Search for the cell housing the specified text and yield its [X, Y] center coordinate. 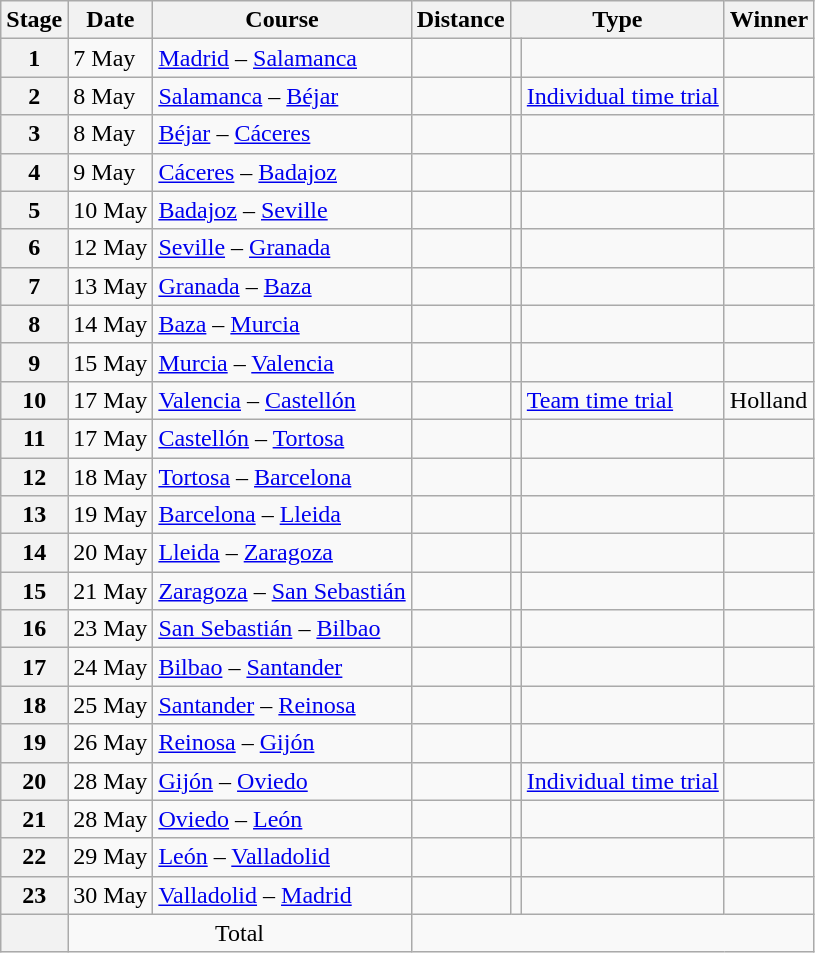
Total [240, 933]
16 [34, 629]
Valencia – Castellón [282, 400]
20 May [110, 553]
Date [110, 20]
6 [34, 248]
Holland [768, 400]
21 May [110, 591]
13 May [110, 286]
Course [282, 20]
19 [34, 743]
Gijón – Oviedo [282, 781]
30 May [110, 895]
Salamanca – Béjar [282, 96]
19 May [110, 515]
Winner [768, 20]
Cáceres – Badajoz [282, 172]
7 May [110, 58]
10 [34, 400]
10 May [110, 210]
Lleida – Zaragoza [282, 553]
Zaragoza – San Sebastián [282, 591]
14 May [110, 324]
Baza – Murcia [282, 324]
9 [34, 362]
Madrid – Salamanca [282, 58]
9 May [110, 172]
Oviedo – León [282, 819]
Distance [460, 20]
23 [34, 895]
4 [34, 172]
2 [34, 96]
22 [34, 857]
San Sebastián – Bilbao [282, 629]
Seville – Granada [282, 248]
24 May [110, 667]
Granada – Baza [282, 286]
Béjar – Cáceres [282, 134]
Reinosa – Gijón [282, 743]
25 May [110, 705]
11 [34, 438]
Bilbao – Santander [282, 667]
17 [34, 667]
12 May [110, 248]
1 [34, 58]
12 [34, 477]
23 May [110, 629]
Murcia – Valencia [282, 362]
5 [34, 210]
Badajoz – Seville [282, 210]
15 [34, 591]
Valladolid – Madrid [282, 895]
3 [34, 134]
18 May [110, 477]
Team time trial [622, 400]
Barcelona – Lleida [282, 515]
Castellón – Tortosa [282, 438]
13 [34, 515]
29 May [110, 857]
15 May [110, 362]
21 [34, 819]
8 [34, 324]
18 [34, 705]
Santander – Reinosa [282, 705]
7 [34, 286]
26 May [110, 743]
Tortosa – Barcelona [282, 477]
Stage [34, 20]
Type [617, 20]
León – Valladolid [282, 857]
14 [34, 553]
20 [34, 781]
